Scan for the cell matching the given text and deliver its (X, Y) coordinate at center. 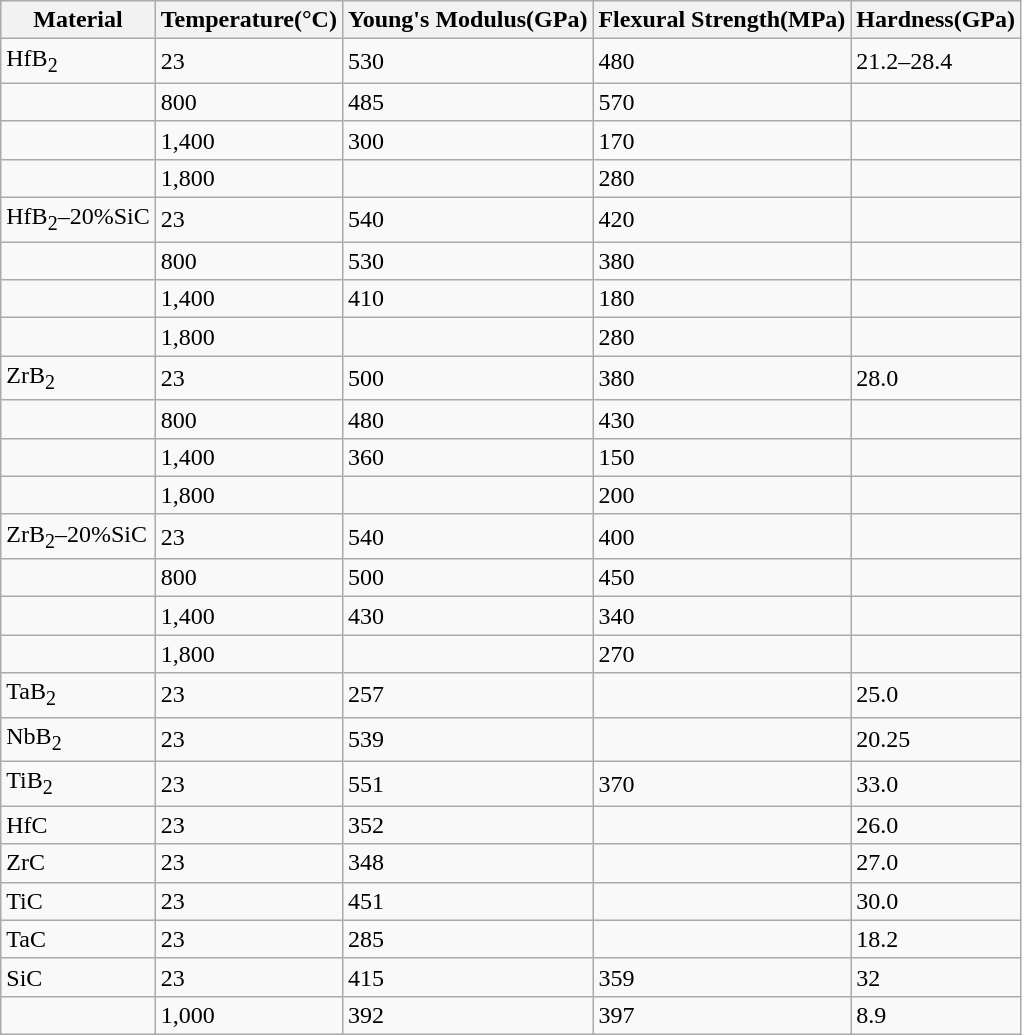
360 (467, 457)
392 (467, 1015)
20.25 (936, 739)
8.9 (936, 1015)
348 (467, 863)
539 (467, 739)
257 (467, 695)
NbB2 (78, 739)
450 (722, 578)
26.0 (936, 825)
285 (467, 939)
170 (722, 140)
21.2–28.4 (936, 61)
1,000 (248, 1015)
370 (722, 784)
Young's Modulus(GPa) (467, 20)
180 (722, 299)
150 (722, 457)
30.0 (936, 901)
Flexural Strength(MPa) (722, 20)
TaC (78, 939)
ZrB2 (78, 378)
415 (467, 977)
28.0 (936, 378)
25.0 (936, 695)
570 (722, 102)
TiB2 (78, 784)
ZrB2–20%SiC (78, 536)
270 (722, 654)
18.2 (936, 939)
33.0 (936, 784)
420 (722, 219)
200 (722, 495)
HfC (78, 825)
551 (467, 784)
359 (722, 977)
400 (722, 536)
TiC (78, 901)
27.0 (936, 863)
HfB2 (78, 61)
HfB2–20%SiC (78, 219)
ZrC (78, 863)
451 (467, 901)
410 (467, 299)
TaB2 (78, 695)
SiC (78, 977)
Temperature(°C) (248, 20)
340 (722, 616)
Hardness(GPa) (936, 20)
32 (936, 977)
300 (467, 140)
485 (467, 102)
397 (722, 1015)
Material (78, 20)
352 (467, 825)
